Capture the cell that displays the provided text and extract its (X, Y) central coordinate. 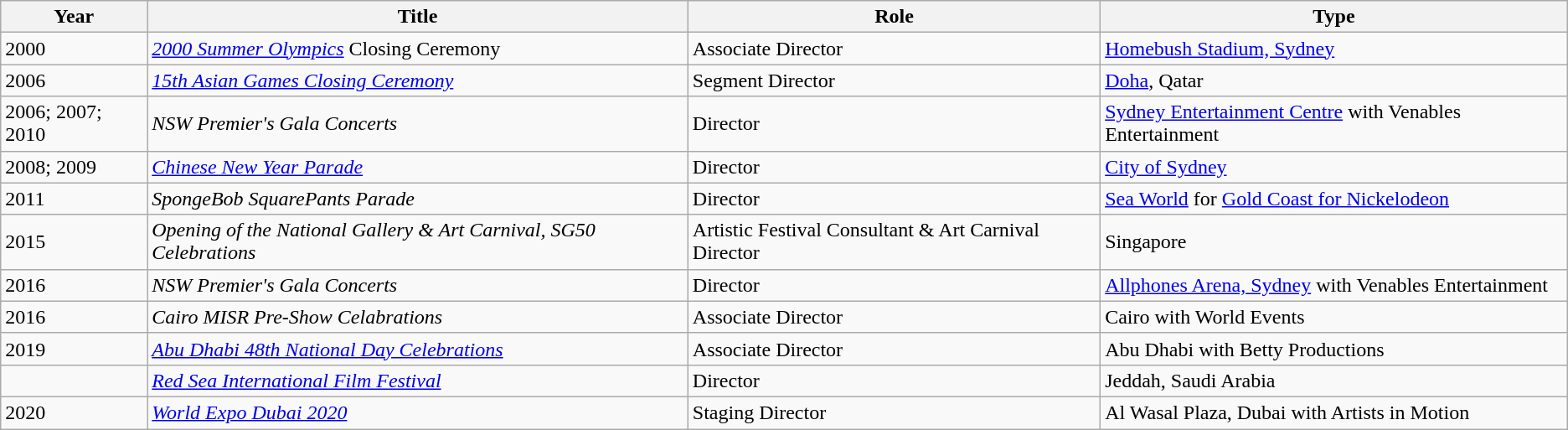
2008; 2009 (74, 167)
Cairo MISR Pre-Show Celabrations (418, 317)
Al Wasal Plaza, Dubai with Artists in Motion (1334, 412)
2019 (74, 349)
Type (1334, 17)
15th Asian Games Closing Ceremony (418, 80)
Opening of the National Gallery & Art Carnival, SG50 Celebrations (418, 241)
2006; 2007; 2010 (74, 124)
Year (74, 17)
City of Sydney (1334, 167)
Staging Director (894, 412)
Singapore (1334, 241)
Allphones Arena, Sydney with Venables Entertainment (1334, 285)
Abu Dhabi 48th National Day Celebrations (418, 349)
2000 Summer Olympics Closing Ceremony (418, 49)
Artistic Festival Consultant & Art Carnival Director (894, 241)
Cairo with World Events (1334, 317)
Title (418, 17)
2000 (74, 49)
2020 (74, 412)
Homebush Stadium, Sydney (1334, 49)
Red Sea International Film Festival (418, 381)
2006 (74, 80)
2011 (74, 199)
Abu Dhabi with Betty Productions (1334, 349)
Sea World for Gold Coast for Nickelodeon (1334, 199)
World Expo Dubai 2020 (418, 412)
Role (894, 17)
2015 (74, 241)
Jeddah, Saudi Arabia (1334, 381)
Doha, Qatar (1334, 80)
Sydney Entertainment Centre with Venables Entertainment (1334, 124)
Chinese New Year Parade (418, 167)
SpongeBob SquarePants Parade (418, 199)
Segment Director (894, 80)
